Locate the cell with the specified text and output its (x, y) center coordinate. 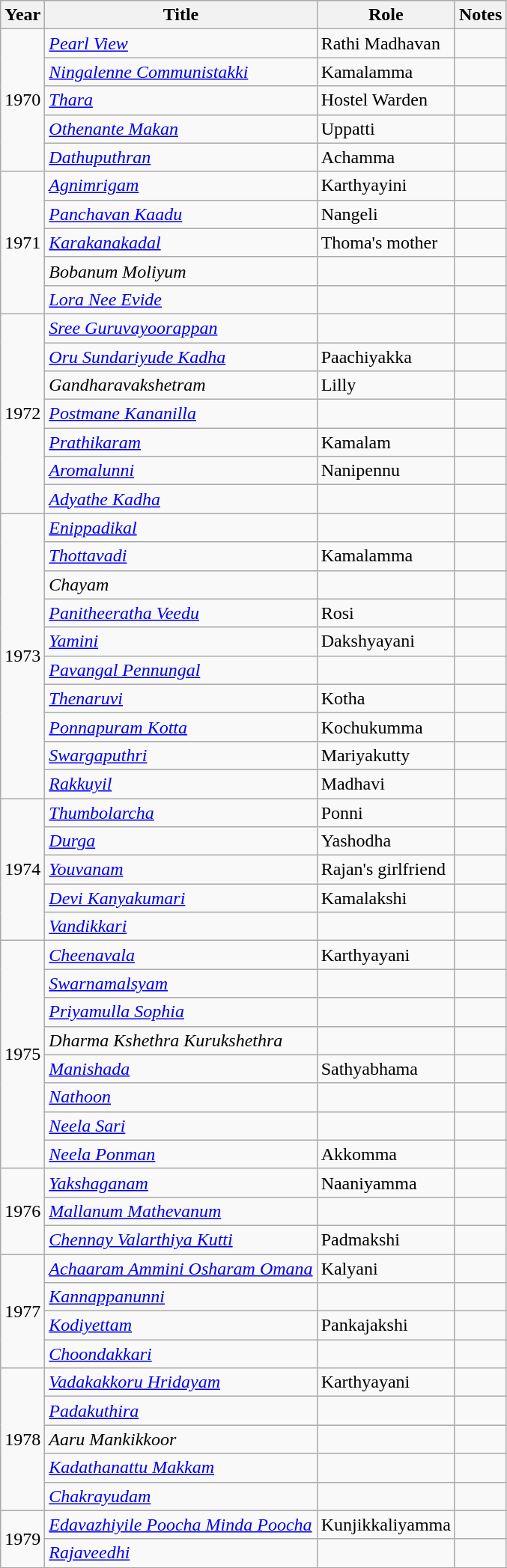
Enippadikal (181, 528)
Pearl View (181, 43)
Prathikaram (181, 442)
Title (181, 15)
Naaniyamma (386, 1183)
Kodiyettam (181, 1326)
1979 (22, 1539)
Yamini (181, 641)
Hostel Warden (386, 100)
Padmakshi (386, 1239)
Paachiyakka (386, 357)
Thenaruvi (181, 698)
Achaaram Ammini Osharam Omana (181, 1269)
1971 (22, 242)
Kadathanattu Makkam (181, 1468)
Pavangal Pennungal (181, 670)
Rosi (386, 613)
Sathyabhama (386, 1069)
Aromalunni (181, 471)
Bobanum Moliyum (181, 271)
Vandikkari (181, 927)
Neela Ponman (181, 1154)
Gandharavakshetram (181, 385)
Ponnapuram Kotta (181, 727)
Achamma (386, 157)
1976 (22, 1211)
Uppatti (386, 129)
Choondakkari (181, 1354)
Rakkuyil (181, 784)
Neela Sari (181, 1126)
Kunjikkaliyamma (386, 1525)
Panchavan Kaadu (181, 214)
Akkomma (386, 1154)
Karthyayini (386, 186)
Othenante Makan (181, 129)
Youvanam (181, 870)
Mallanum Mathevanum (181, 1211)
Dakshyayani (386, 641)
Karakanakadal (181, 242)
1977 (22, 1311)
Kalyani (386, 1269)
Panitheeratha Veedu (181, 613)
Nathoon (181, 1097)
Ponni (386, 812)
Madhavi (386, 784)
1973 (22, 656)
Oru Sundariyude Kadha (181, 357)
Chakrayudam (181, 1496)
Kamalakshi (386, 898)
Adyathe Kadha (181, 499)
Notes (480, 15)
1975 (22, 1055)
Lilly (386, 385)
Thottavadi (181, 556)
Aaru Mankikkoor (181, 1439)
Manishada (181, 1069)
Devi Kanyakumari (181, 898)
Chennay Valarthiya Kutti (181, 1239)
Edavazhiyile Poocha Minda Poocha (181, 1525)
Kannappanunni (181, 1297)
Kotha (386, 698)
Yakshaganam (181, 1183)
Dathuputhran (181, 157)
Kamalam (386, 442)
1970 (22, 100)
Sree Guruvayoorappan (181, 328)
Year (22, 15)
Nanipennu (386, 471)
Rathi Madhavan (386, 43)
Padakuthira (181, 1411)
Postmane Kananilla (181, 414)
Durga (181, 841)
Nangeli (386, 214)
Pankajakshi (386, 1326)
Kochukumma (386, 727)
Yashodha (386, 841)
1972 (22, 413)
Thumbolarcha (181, 812)
Cheenavala (181, 955)
Priyamulla Sophia (181, 1012)
Chayam (181, 585)
Mariyakutty (386, 755)
Swargaputhri (181, 755)
Vadakakkoru Hridayam (181, 1382)
1978 (22, 1439)
Thoma's mother (386, 242)
Rajan's girlfriend (386, 870)
Rajaveedhi (181, 1553)
1974 (22, 869)
Ningalenne Communistakki (181, 72)
Swarnamalsyam (181, 983)
Agnimrigam (181, 186)
Role (386, 15)
Thara (181, 100)
Lora Nee Evide (181, 299)
Dharma Kshethra Kurukshethra (181, 1040)
